Pinpoint the cell where the given text exists, returning its [X, Y] midpoint coordinate. 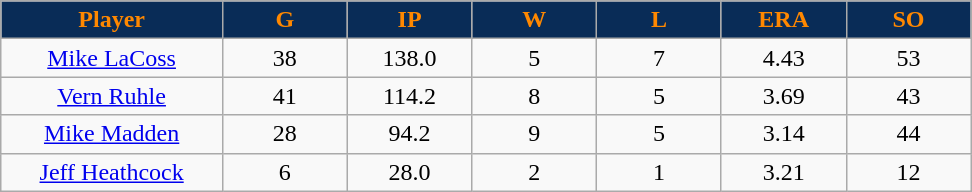
8 [534, 96]
SO [908, 20]
2 [534, 172]
28 [284, 134]
W [534, 20]
138.0 [410, 58]
6 [284, 172]
53 [908, 58]
1 [660, 172]
IP [410, 20]
Jeff Heathcock [112, 172]
4.43 [784, 58]
43 [908, 96]
41 [284, 96]
3.14 [784, 134]
44 [908, 134]
28.0 [410, 172]
12 [908, 172]
94.2 [410, 134]
Vern Ruhle [112, 96]
Mike LaCoss [112, 58]
3.21 [784, 172]
ERA [784, 20]
3.69 [784, 96]
Mike Madden [112, 134]
Player [112, 20]
7 [660, 58]
114.2 [410, 96]
9 [534, 134]
38 [284, 58]
G [284, 20]
L [660, 20]
